Scan for the cell matching the given text and deliver its [x, y] coordinate at center. 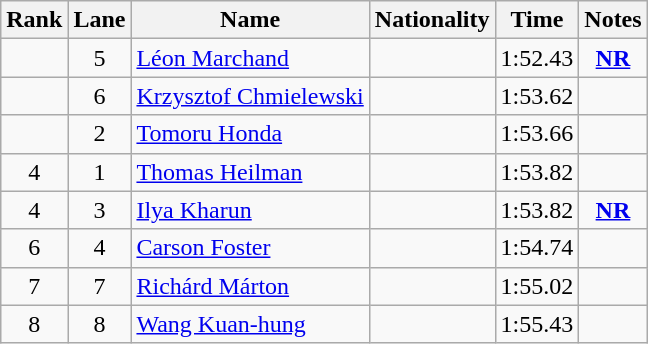
Léon Marchand [250, 58]
5 [100, 58]
1:53.62 [537, 96]
Tomoru Honda [250, 134]
3 [100, 210]
Rank [34, 20]
Krzysztof Chmielewski [250, 96]
Wang Kuan-hung [250, 324]
Ilya Kharun [250, 210]
Carson Foster [250, 248]
Nationality [432, 20]
1:55.43 [537, 324]
Notes [613, 20]
Richárd Márton [250, 286]
Name [250, 20]
Lane [100, 20]
Thomas Heilman [250, 172]
1:53.66 [537, 134]
1:54.74 [537, 248]
2 [100, 134]
1:55.02 [537, 286]
1 [100, 172]
Time [537, 20]
1:52.43 [537, 58]
